Search for the cell housing the specified text and yield its (x, y) center coordinate. 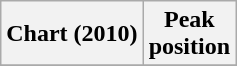
Chart (2010) (72, 34)
Peakposition (189, 34)
